Search for the cell housing the specified text and yield its [X, Y] center coordinate. 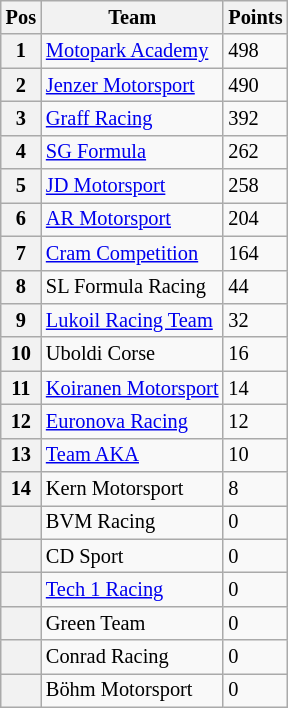
11 [21, 388]
Cram Competition [132, 253]
164 [255, 253]
490 [255, 85]
Euronova Racing [132, 421]
13 [21, 455]
Green Team [132, 623]
44 [255, 287]
2 [21, 85]
Team AKA [132, 455]
9 [21, 320]
Pos [21, 17]
SG Formula [132, 152]
JD Motorsport [132, 186]
1 [21, 51]
BVM Racing [132, 522]
5 [21, 186]
Motopark Academy [132, 51]
CD Sport [132, 556]
Lukoil Racing Team [132, 320]
498 [255, 51]
6 [21, 219]
Graff Racing [132, 118]
Koiranen Motorsport [132, 388]
Conrad Racing [132, 657]
Points [255, 17]
4 [21, 152]
7 [21, 253]
258 [255, 186]
32 [255, 320]
Team [132, 17]
Tech 1 Racing [132, 589]
Kern Motorsport [132, 489]
392 [255, 118]
SL Formula Racing [132, 287]
AR Motorsport [132, 219]
Böhm Motorsport [132, 690]
Jenzer Motorsport [132, 85]
16 [255, 354]
204 [255, 219]
262 [255, 152]
3 [21, 118]
Uboldi Corse [132, 354]
